Search for the cell housing the specified text and yield its [x, y] center coordinate. 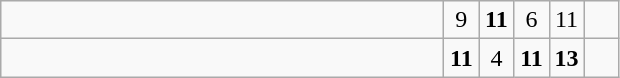
6 [532, 20]
9 [462, 20]
4 [496, 58]
13 [566, 58]
